Capture the cell that displays the provided text and extract its (X, Y) central coordinate. 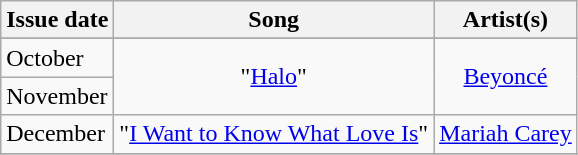
"Halo" (274, 77)
Artist(s) (506, 20)
December (58, 134)
Beyoncé (506, 77)
"I Want to Know What Love Is" (274, 134)
Mariah Carey (506, 134)
Song (274, 20)
November (58, 96)
Issue date (58, 20)
October (58, 58)
